Search for the cell housing the specified text and yield its [x, y] center coordinate. 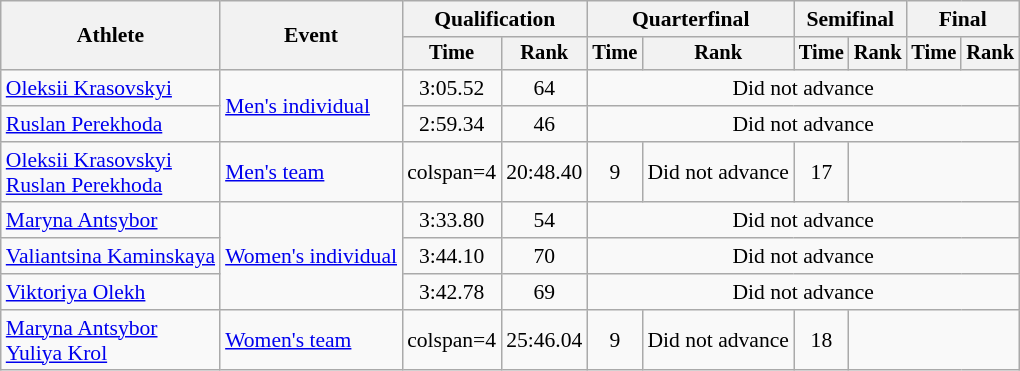
2:59.34 [452, 124]
Quarterfinal [690, 19]
25:46.04 [544, 340]
Ruslan Perekhoda [110, 124]
46 [544, 124]
Women's team [311, 340]
3:42.78 [452, 292]
Maryna AntsyborYuliya Krol [110, 340]
18 [822, 340]
Valiantsina Kaminskaya [110, 256]
54 [544, 221]
Final [962, 19]
Event [311, 36]
3:05.52 [452, 88]
69 [544, 292]
Qualification [494, 19]
Women's individual [311, 256]
Maryna Antsybor [110, 221]
70 [544, 256]
Semifinal [850, 19]
3:44.10 [452, 256]
64 [544, 88]
Oleksii Krasovskyi [110, 88]
Men's team [311, 172]
Viktoriya Olekh [110, 292]
3:33.80 [452, 221]
17 [822, 172]
Oleksii KrasovskyiRuslan Perekhoda [110, 172]
20:48.40 [544, 172]
Men's individual [311, 106]
Athlete [110, 36]
